Return the (X, Y) coordinate for the center point of the cell that contains the specified text.  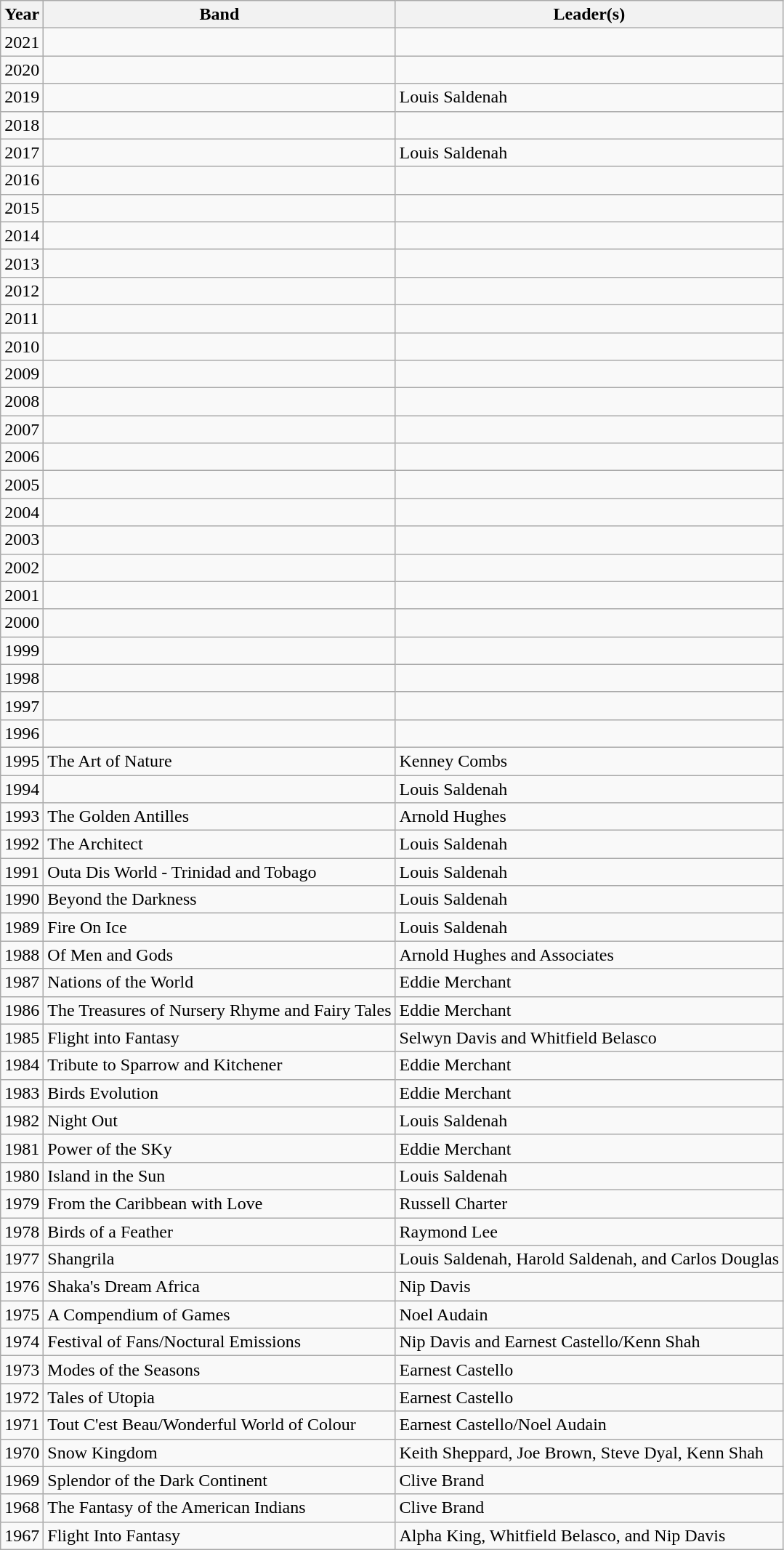
Raymond Lee (589, 1232)
Tribute to Sparrow and Kitchener (219, 1065)
1968 (22, 1508)
Nip Davis (589, 1287)
1992 (22, 844)
2004 (22, 512)
Tout C'est Beau/Wonderful World of Colour (219, 1425)
1993 (22, 817)
2012 (22, 291)
1995 (22, 761)
1994 (22, 788)
1996 (22, 733)
1987 (22, 982)
1972 (22, 1397)
1973 (22, 1370)
1998 (22, 678)
Fire On Ice (219, 927)
2020 (22, 70)
Island in the Sun (219, 1176)
2016 (22, 180)
1971 (22, 1425)
The Fantasy of the American Indians (219, 1508)
2001 (22, 595)
Flight into Fantasy (219, 1038)
Night Out (219, 1121)
Splendor of the Dark Continent (219, 1480)
2021 (22, 42)
Shaka's Dream Africa (219, 1287)
Selwyn Davis and Whitfield Belasco (589, 1038)
2018 (22, 125)
1981 (22, 1148)
Shangrila (219, 1259)
Year (22, 15)
2011 (22, 318)
2007 (22, 429)
1984 (22, 1065)
Birds Evolution (219, 1093)
1970 (22, 1453)
Of Men and Gods (219, 955)
2009 (22, 374)
Arnold Hughes (589, 817)
1999 (22, 650)
1988 (22, 955)
Power of the SKy (219, 1148)
2015 (22, 208)
A Compendium of Games (219, 1315)
2002 (22, 568)
The Architect (219, 844)
Nip Davis and Earnest Castello/Kenn Shah (589, 1342)
1980 (22, 1176)
Outa Dis World - Trinidad and Tobago (219, 872)
Snow Kingdom (219, 1453)
1967 (22, 1535)
Tales of Utopia (219, 1397)
Louis Saldenah, Harold Saldenah, and Carlos Douglas (589, 1259)
2019 (22, 97)
1974 (22, 1342)
1979 (22, 1203)
Beyond the Darkness (219, 900)
1990 (22, 900)
Kenney Combs (589, 761)
Earnest Castello/Noel Audain (589, 1425)
Noel Audain (589, 1315)
2005 (22, 485)
1977 (22, 1259)
Arnold Hughes and Associates (589, 955)
1976 (22, 1287)
2014 (22, 235)
1989 (22, 927)
Flight Into Fantasy (219, 1535)
1985 (22, 1038)
Modes of the Seasons (219, 1370)
Alpha King, Whitfield Belasco, and Nip Davis (589, 1535)
2010 (22, 347)
2013 (22, 263)
The Treasures of Nursery Rhyme and Fairy Tales (219, 1010)
2017 (22, 153)
2003 (22, 540)
The Golden Antilles (219, 817)
1982 (22, 1121)
Russell Charter (589, 1203)
1983 (22, 1093)
Festival of Fans/Noctural Emissions (219, 1342)
Band (219, 15)
1997 (22, 706)
Nations of the World (219, 982)
1986 (22, 1010)
From the Caribbean with Love (219, 1203)
Keith Sheppard, Joe Brown, Steve Dyal, Kenn Shah (589, 1453)
Leader(s) (589, 15)
2006 (22, 457)
2000 (22, 623)
The Art of Nature (219, 761)
1969 (22, 1480)
Birds of a Feather (219, 1232)
1991 (22, 872)
2008 (22, 402)
1975 (22, 1315)
1978 (22, 1232)
